Capture the cell that displays the provided text and extract its [X, Y] central coordinate. 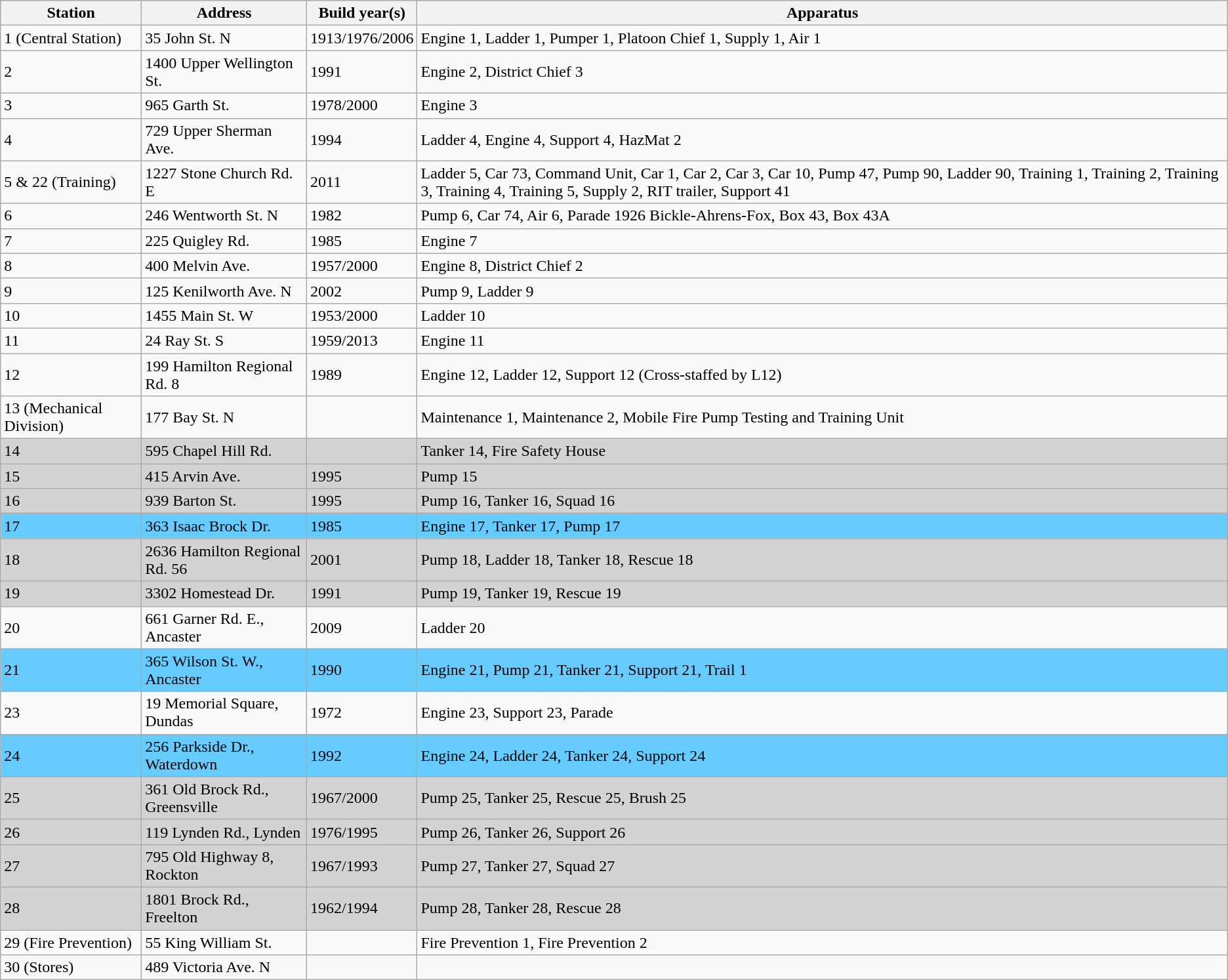
Apparatus [823, 13]
199 Hamilton Regional Rd. 8 [224, 374]
661 Garner Rd. E., Ancaster [224, 627]
1967/1993 [362, 866]
9 [71, 291]
1978/2000 [362, 106]
Pump 26, Tanker 26, Support 26 [823, 832]
Engine 2, District Chief 3 [823, 72]
Engine 17, Tanker 17, Pump 17 [823, 526]
55 King William St. [224, 943]
225 Quigley Rd. [224, 241]
Engine 8, District Chief 2 [823, 266]
400 Melvin Ave. [224, 266]
Engine 7 [823, 241]
939 Barton St. [224, 501]
1967/2000 [362, 798]
Engine 21, Pump 21, Tanker 21, Support 21, Trail 1 [823, 670]
16 [71, 501]
3302 Homestead Dr. [224, 594]
Pump 28, Tanker 28, Rescue 28 [823, 908]
246 Wentworth St. N [224, 216]
1989 [362, 374]
Pump 6, Car 74, Air 6, Parade 1926 Bickle-Ahrens-Fox, Box 43, Box 43A [823, 216]
1972 [362, 712]
1957/2000 [362, 266]
Pump 15 [823, 476]
7 [71, 241]
Fire Prevention 1, Fire Prevention 2 [823, 943]
119 Lynden Rd., Lynden [224, 832]
26 [71, 832]
1913/1976/2006 [362, 38]
Ladder 10 [823, 316]
1990 [362, 670]
29 (Fire Prevention) [71, 943]
361 Old Brock Rd., Greensville [224, 798]
2011 [362, 182]
11 [71, 340]
Pump 16, Tanker 16, Squad 16 [823, 501]
363 Isaac Brock Dr. [224, 526]
365 Wilson St. W., Ancaster [224, 670]
17 [71, 526]
Address [224, 13]
Engine 24, Ladder 24, Tanker 24, Support 24 [823, 756]
1227 Stone Church Rd. E [224, 182]
14 [71, 451]
Engine 11 [823, 340]
Engine 3 [823, 106]
1959/2013 [362, 340]
489 Victoria Ave. N [224, 968]
Maintenance 1, Maintenance 2, Mobile Fire Pump Testing and Training Unit [823, 417]
1400 Upper Wellington St. [224, 72]
Pump 9, Ladder 9 [823, 291]
1992 [362, 756]
8 [71, 266]
Tanker 14, Fire Safety House [823, 451]
4 [71, 139]
Station [71, 13]
3 [71, 106]
30 (Stores) [71, 968]
Pump 19, Tanker 19, Rescue 19 [823, 594]
1976/1995 [362, 832]
Engine 12, Ladder 12, Support 12 (Cross-staffed by L12) [823, 374]
Pump 27, Tanker 27, Squad 27 [823, 866]
Pump 25, Tanker 25, Rescue 25, Brush 25 [823, 798]
24 [71, 756]
Ladder 20 [823, 627]
Pump 18, Ladder 18, Tanker 18, Rescue 18 [823, 560]
13 (Mechanical Division) [71, 417]
20 [71, 627]
177 Bay St. N [224, 417]
256 Parkside Dr., Waterdown [224, 756]
2001 [362, 560]
19 [71, 594]
28 [71, 908]
415 Arvin Ave. [224, 476]
1455 Main St. W [224, 316]
18 [71, 560]
15 [71, 476]
965 Garth St. [224, 106]
2009 [362, 627]
23 [71, 712]
10 [71, 316]
1994 [362, 139]
Engine 1, Ladder 1, Pumper 1, Platoon Chief 1, Supply 1, Air 1 [823, 38]
595 Chapel Hill Rd. [224, 451]
1962/1994 [362, 908]
125 Kenilworth Ave. N [224, 291]
25 [71, 798]
1801 Brock Rd., Freelton [224, 908]
1982 [362, 216]
2 [71, 72]
5 & 22 (Training) [71, 182]
Ladder 4, Engine 4, Support 4, HazMat 2 [823, 139]
21 [71, 670]
2636 Hamilton Regional Rd. 56 [224, 560]
12 [71, 374]
1953/2000 [362, 316]
1 (Central Station) [71, 38]
Build year(s) [362, 13]
19 Memorial Square, Dundas [224, 712]
2002 [362, 291]
6 [71, 216]
27 [71, 866]
Engine 23, Support 23, Parade [823, 712]
24 Ray St. S [224, 340]
729 Upper Sherman Ave. [224, 139]
795 Old Highway 8, Rockton [224, 866]
35 John St. N [224, 38]
